For the text-containing cell, return its midpoint in [x, y] coordinate format. 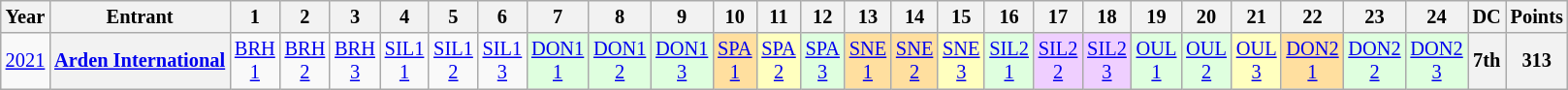
SPA2 [778, 61]
BRH3 [355, 61]
Arden International [140, 61]
1 [255, 16]
DON11 [558, 61]
15 [961, 16]
OUL3 [1257, 61]
313 [1537, 61]
22 [1312, 16]
Points [1537, 16]
Year [25, 16]
8 [620, 16]
16 [1008, 16]
7 [558, 16]
BRH1 [255, 61]
OUL2 [1206, 61]
20 [1206, 16]
19 [1157, 16]
SIL12 [453, 61]
SPA3 [822, 61]
SIL13 [502, 61]
11 [778, 16]
SIL22 [1058, 61]
2 [305, 16]
BRH2 [305, 61]
OUL1 [1157, 61]
5 [453, 16]
DON21 [1312, 61]
2021 [25, 61]
Entrant [140, 16]
SNE1 [868, 61]
4 [404, 16]
9 [682, 16]
12 [822, 16]
7th [1488, 61]
DON23 [1437, 61]
21 [1257, 16]
SIL23 [1106, 61]
DC [1488, 16]
DON22 [1374, 61]
13 [868, 16]
17 [1058, 16]
DON13 [682, 61]
SPA1 [735, 61]
3 [355, 16]
SNE3 [961, 61]
DON12 [620, 61]
SIL11 [404, 61]
10 [735, 16]
23 [1374, 16]
6 [502, 16]
SNE2 [914, 61]
18 [1106, 16]
SIL21 [1008, 61]
14 [914, 16]
24 [1437, 16]
